From the cell containing the given text, extract its center point as [x, y] coordinate. 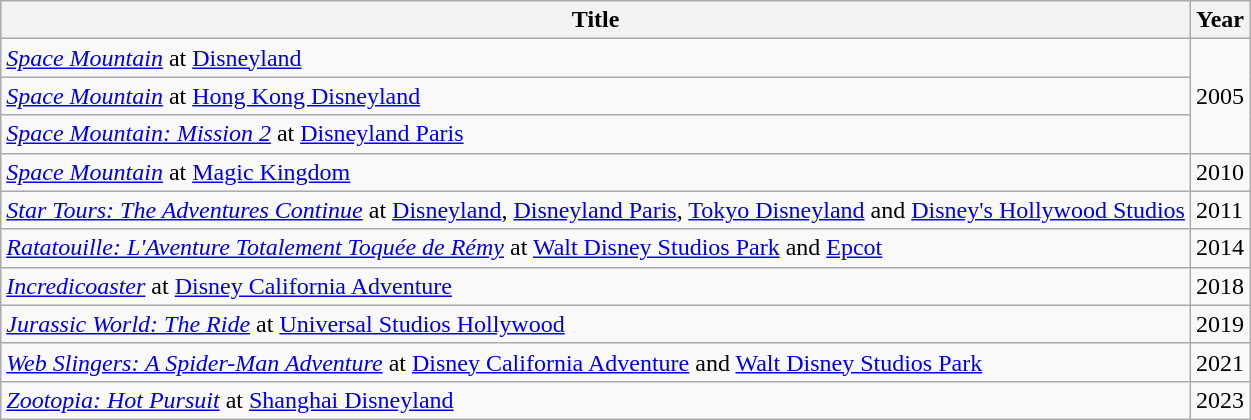
Space Mountain at Magic Kingdom [596, 172]
Space Mountain: Mission 2 at Disneyland Paris [596, 134]
Space Mountain at Disneyland [596, 58]
Web Slingers: A Spider-Man Adventure at Disney California Adventure and Walt Disney Studios Park [596, 362]
Title [596, 20]
2010 [1220, 172]
Zootopia: Hot Pursuit at Shanghai Disneyland [596, 400]
Year [1220, 20]
2019 [1220, 324]
Star Tours: The Adventures Continue at Disneyland, Disneyland Paris, Tokyo Disneyland and Disney's Hollywood Studios [596, 210]
2005 [1220, 96]
2014 [1220, 248]
2021 [1220, 362]
2018 [1220, 286]
Incredicoaster at Disney California Adventure [596, 286]
Ratatouille: L'Aventure Totalement Toquée de Rémy at Walt Disney Studios Park and Epcot [596, 248]
2011 [1220, 210]
2023 [1220, 400]
Space Mountain at Hong Kong Disneyland [596, 96]
Jurassic World: The Ride at Universal Studios Hollywood [596, 324]
